Detect which cell encompasses the target text, then output its (X, Y) center coordinate. 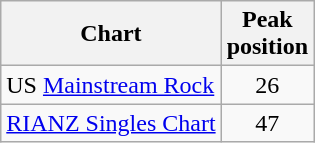
Chart (111, 34)
US Mainstream Rock (111, 85)
47 (267, 123)
26 (267, 85)
RIANZ Singles Chart (111, 123)
Peakposition (267, 34)
